Search for the cell housing the specified text and yield its (X, Y) center coordinate. 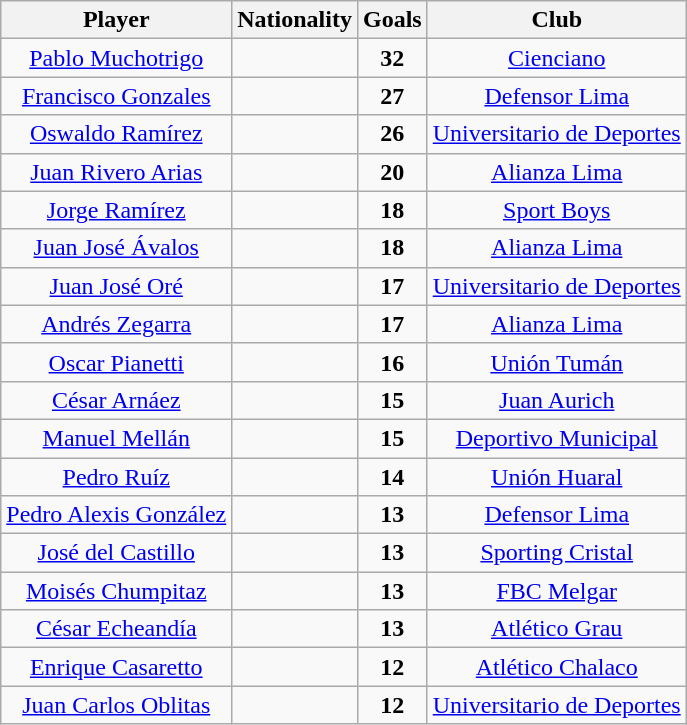
Atlético Grau (556, 629)
16 (392, 362)
Pablo Muchotrigo (116, 58)
Deportivo Municipal (556, 438)
César Echeandía (116, 629)
Sporting Cristal (556, 553)
Atlético Chalaco (556, 667)
Club (556, 20)
Francisco Gonzales (116, 96)
Player (116, 20)
Juan José Oré (116, 286)
Sport Boys (556, 210)
Goals (392, 20)
Juan Rivero Arias (116, 172)
Juan José Ávalos (116, 248)
FBC Melgar (556, 591)
Moisés Chumpitaz (116, 591)
Pedro Ruíz (116, 477)
32 (392, 58)
14 (392, 477)
José del Castillo (116, 553)
Unión Tumán (556, 362)
26 (392, 134)
Cienciano (556, 58)
Nationality (295, 20)
Manuel Mellán (116, 438)
Oswaldo Ramírez (116, 134)
Oscar Pianetti (116, 362)
Enrique Casaretto (116, 667)
Pedro Alexis González (116, 515)
Juan Aurich (556, 400)
Jorge Ramírez (116, 210)
Juan Carlos Oblitas (116, 705)
20 (392, 172)
César Arnáez (116, 400)
Andrés Zegarra (116, 324)
Unión Huaral (556, 477)
27 (392, 96)
